Provide the (x, y) coordinate of the cell's center where the given text is located.  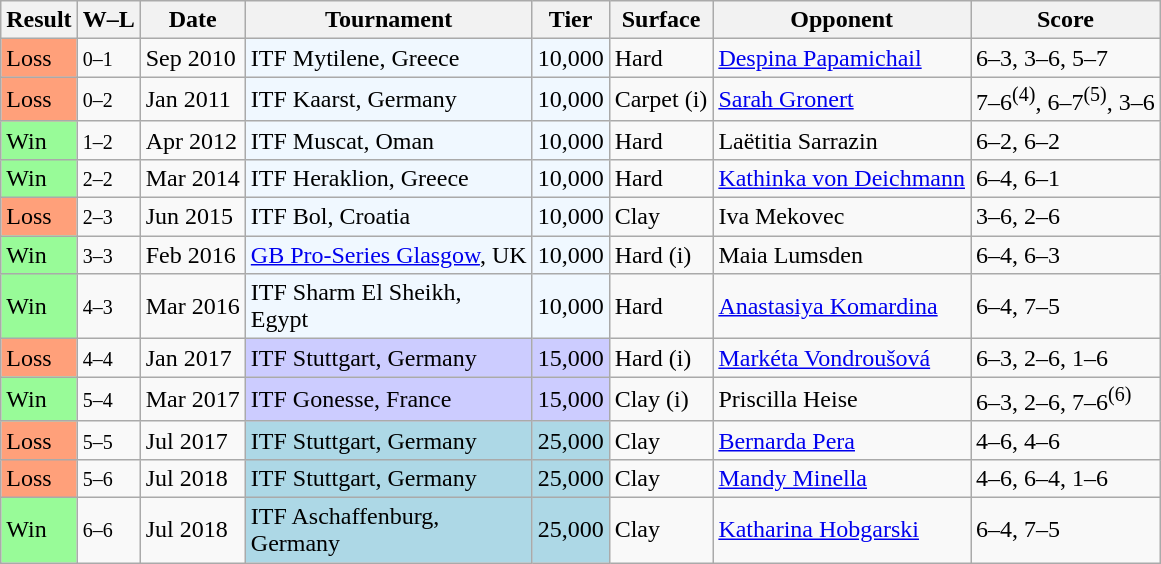
Priscilla Heise (842, 400)
Apr 2012 (192, 140)
Mar 2014 (192, 178)
ITF Muscat, Oman (388, 140)
Anastasiya Komardina (842, 306)
Result (39, 20)
2–2 (108, 178)
W–L (108, 20)
GB Pro-Series Glasgow, UK (388, 255)
Katharina Hobgarski (842, 530)
0–2 (108, 100)
6–6 (108, 530)
6–3, 3–6, 5–7 (1066, 58)
Bernarda Pera (842, 440)
ITF Gonesse, France (388, 400)
Maia Lumsden (842, 255)
Mar 2017 (192, 400)
Carpet (i) (661, 100)
5–6 (108, 478)
6–2, 6–2 (1066, 140)
Despina Papamichail (842, 58)
Iva Mekovec (842, 217)
7–6(4), 6–7(5), 3–6 (1066, 100)
ITF Sharm El Sheikh, Egypt (388, 306)
Laëtitia Sarrazin (842, 140)
Sarah Gronert (842, 100)
3–6, 2–6 (1066, 217)
Date (192, 20)
ITF Heraklion, Greece (388, 178)
3–3 (108, 255)
5–4 (108, 400)
Clay (i) (661, 400)
ITF Aschaffenburg, Germany (388, 530)
Sep 2010 (192, 58)
4–3 (108, 306)
Tournament (388, 20)
2–3 (108, 217)
Mar 2016 (192, 306)
6–4, 6–1 (1066, 178)
Feb 2016 (192, 255)
6–3, 2–6, 1–6 (1066, 358)
ITF Kaarst, Germany (388, 100)
Tier (570, 20)
Jun 2015 (192, 217)
4–6, 4–6 (1066, 440)
Surface (661, 20)
Mandy Minella (842, 478)
6–4, 6–3 (1066, 255)
4–4 (108, 358)
ITF Bol, Croatia (388, 217)
5–5 (108, 440)
4–6, 6–4, 1–6 (1066, 478)
Opponent (842, 20)
Markéta Vondroušová (842, 358)
Jul 2017 (192, 440)
6–3, 2–6, 7–6(6) (1066, 400)
ITF Mytilene, Greece (388, 58)
Jan 2011 (192, 100)
Score (1066, 20)
1–2 (108, 140)
0–1 (108, 58)
Jan 2017 (192, 358)
Kathinka von Deichmann (842, 178)
